Search for the cell housing the specified text and yield its (X, Y) center coordinate. 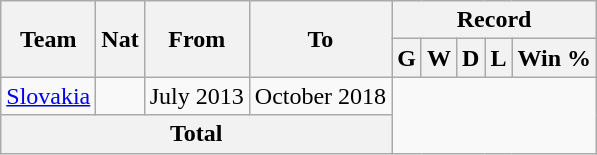
Total (196, 134)
October 2018 (320, 96)
To (320, 39)
Slovakia (48, 96)
D (470, 58)
L (498, 58)
Team (48, 39)
July 2013 (196, 96)
Win % (554, 58)
Nat (120, 39)
G (407, 58)
From (196, 39)
Record (494, 20)
W (438, 58)
